Detect which cell encompasses the target text, then output its (x, y) center coordinate. 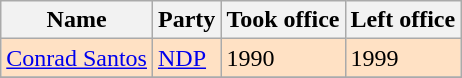
Party (186, 20)
1990 (283, 58)
Took office (283, 20)
Name (77, 20)
NDP (186, 58)
1999 (403, 58)
Conrad Santos (77, 58)
Left office (403, 20)
